For the text-containing cell, return its midpoint in (X, Y) coordinate format. 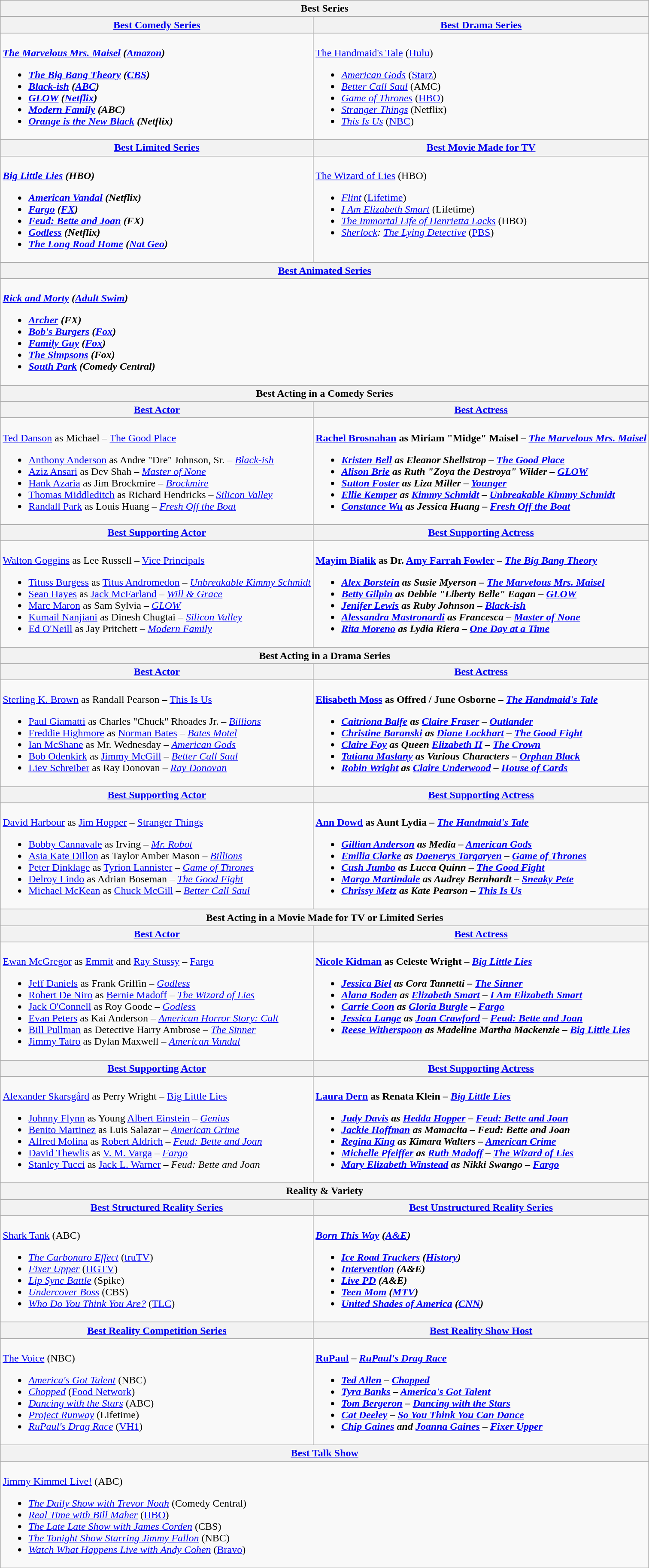
The Wizard of Lies (HBO)Flint (Lifetime)I Am Elizabeth Smart (Lifetime)The Immortal Life of Henrietta Lacks (HBO)Sherlock: The Lying Detective (PBS) (481, 209)
The Voice (NBC)America's Got Talent (NBC)Chopped (Food Network)Dancing with the Stars (ABC)Project Runway (Lifetime)RuPaul's Drag Race (VH1) (157, 1392)
Best Unstructured Reality Series (481, 1207)
Best Reality Competition Series (157, 1330)
Best Movie Made for TV (481, 148)
The Handmaid's Tale (Hulu)American Gods (Starz)Better Call Saul (AMC)Game of Thrones (HBO)Stranger Things (Netflix)This Is Us (NBC) (481, 86)
Best Reality Show Host (481, 1330)
The Marvelous Mrs. Maisel (Amazon)The Big Bang Theory (CBS)Black-ish (ABC)GLOW (Netflix)Modern Family (ABC)Orange is the New Black (Netflix) (157, 86)
Born This Way (A&E)Ice Road Truckers (History)Intervention (A&E)Live PD (A&E)Teen Mom (MTV)United Shades of America (CNN) (481, 1269)
Big Little Lies (HBO)American Vandal (Netflix)Fargo (FX)Feud: Bette and Joan (FX)Godless (Netflix)The Long Road Home (Nat Geo) (157, 209)
Best Acting in a Comedy Series (324, 393)
Best Acting in a Movie Made for TV or Limited Series (324, 918)
Best Series (324, 9)
Best Animated Series (324, 270)
Best Acting in a Drama Series (324, 656)
Best Comedy Series (157, 25)
Reality & Variety (324, 1191)
Best Drama Series (481, 25)
Best Talk Show (324, 1453)
Shark Tank (ABC)The Carbonaro Effect (truTV)Fixer Upper (HGTV)Lip Sync Battle (Spike)Undercover Boss (CBS)Who Do You Think You Are? (TLC) (157, 1269)
Best Limited Series (157, 148)
Best Structured Reality Series (157, 1207)
Rick and Morty (Adult Swim)Archer (FX)Bob's Burgers (Fox)Family Guy (Fox)The Simpsons (Fox)South Park (Comedy Central) (324, 332)
